Return the (X, Y) coordinate for the center point of the cell that contains the specified text.  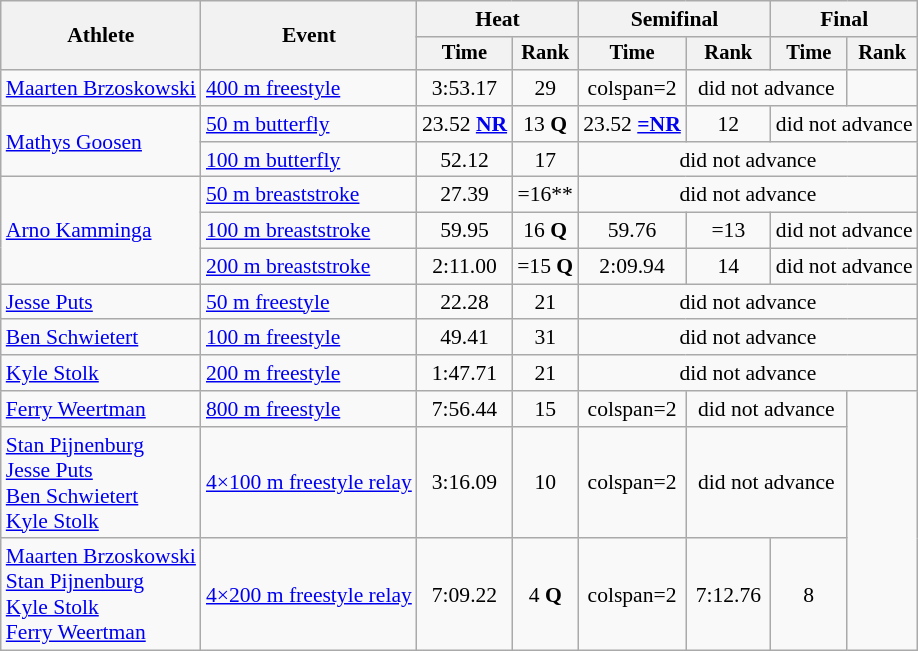
4 Q (545, 595)
49.41 (464, 338)
14 (728, 267)
59.76 (632, 231)
16 Q (545, 231)
200 m freestyle (309, 373)
3:53.17 (464, 88)
8 (809, 595)
2:09.94 (632, 267)
100 m freestyle (309, 338)
Semifinal (674, 19)
Arno Kamminga (101, 230)
Athlete (101, 36)
27.39 (464, 195)
7:56.44 (464, 409)
Maarten Brzoskowski (101, 88)
23.52 NR (464, 124)
7:09.22 (464, 595)
7:12.76 (728, 595)
12 (728, 124)
Ferry Weertman (101, 409)
13 Q (545, 124)
Final (844, 19)
Kyle Stolk (101, 373)
31 (545, 338)
Event (309, 36)
29 (545, 88)
10 (545, 483)
1:47.71 (464, 373)
Stan PijnenburgJesse PutsBen SchwietertKyle Stolk (101, 483)
22.28 (464, 302)
23.52 =NR (632, 124)
Heat (498, 19)
Maarten BrzoskowskiStan PijnenburgKyle StolkFerry Weertman (101, 595)
=13 (728, 231)
2:11.00 (464, 267)
Ben Schwietert (101, 338)
800 m freestyle (309, 409)
4×200 m freestyle relay (309, 595)
52.12 (464, 160)
59.95 (464, 231)
=16** (545, 195)
17 (545, 160)
200 m breaststroke (309, 267)
100 m breaststroke (309, 231)
=15 Q (545, 267)
Jesse Puts (101, 302)
3:16.09 (464, 483)
50 m breaststroke (309, 195)
Mathys Goosen (101, 142)
100 m butterfly (309, 160)
400 m freestyle (309, 88)
15 (545, 409)
50 m freestyle (309, 302)
50 m butterfly (309, 124)
4×100 m freestyle relay (309, 483)
